Identify which cell holds the provided text, then report its (x, y) central coordinate. 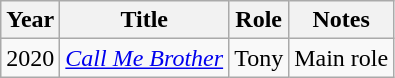
Call Me Brother (144, 58)
2020 (30, 58)
Notes (342, 20)
Tony (259, 58)
Title (144, 20)
Main role (342, 58)
Year (30, 20)
Role (259, 20)
